Detect which cell encompasses the target text, then output its (X, Y) center coordinate. 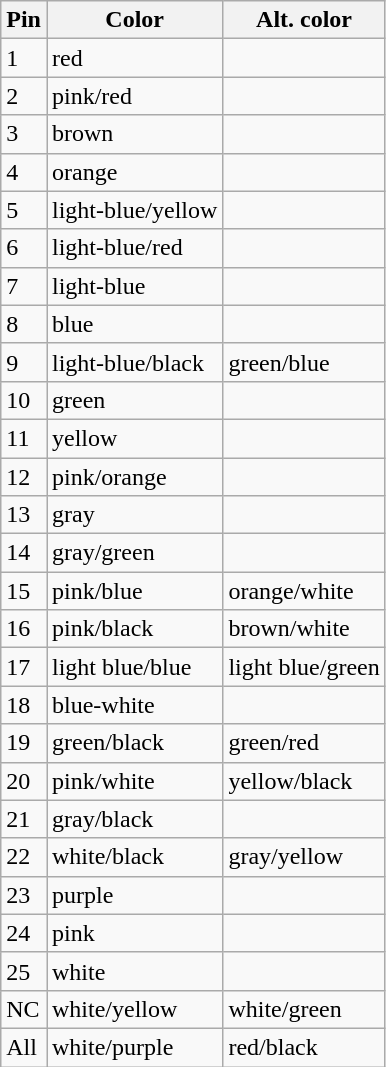
1 (24, 58)
white/green (304, 1009)
All (24, 1047)
pink (134, 933)
green (134, 400)
blue-white (134, 705)
NC (24, 1009)
4 (24, 172)
green/blue (304, 362)
7 (24, 286)
22 (24, 857)
11 (24, 438)
pink/white (134, 781)
red (134, 58)
17 (24, 667)
8 (24, 324)
orange/white (304, 591)
brown/white (304, 629)
Color (134, 20)
20 (24, 781)
16 (24, 629)
23 (24, 895)
orange (134, 172)
19 (24, 743)
gray (134, 515)
18 (24, 705)
13 (24, 515)
blue (134, 324)
red/black (304, 1047)
21 (24, 819)
light blue/blue (134, 667)
9 (24, 362)
5 (24, 210)
10 (24, 400)
Pin (24, 20)
pink/orange (134, 477)
brown (134, 134)
light-blue/yellow (134, 210)
gray/yellow (304, 857)
15 (24, 591)
pink/blue (134, 591)
25 (24, 971)
12 (24, 477)
14 (24, 553)
green/red (304, 743)
yellow/black (304, 781)
light-blue/red (134, 248)
2 (24, 96)
light blue/green (304, 667)
gray/green (134, 553)
green/black (134, 743)
3 (24, 134)
white (134, 971)
6 (24, 248)
Alt. color (304, 20)
white/purple (134, 1047)
pink/red (134, 96)
white/yellow (134, 1009)
yellow (134, 438)
purple (134, 895)
white/black (134, 857)
gray/black (134, 819)
light-blue/black (134, 362)
24 (24, 933)
pink/black (134, 629)
light-blue (134, 286)
